Determine the [X, Y] coordinate at the center of the cell enclosing the given text.  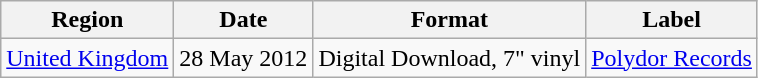
Polydor Records [672, 58]
Digital Download, 7" vinyl [450, 58]
Label [672, 20]
United Kingdom [88, 58]
Date [244, 20]
Format [450, 20]
Region [88, 20]
28 May 2012 [244, 58]
